Determine the (x, y) coordinate at the center of the cell enclosing the given text.  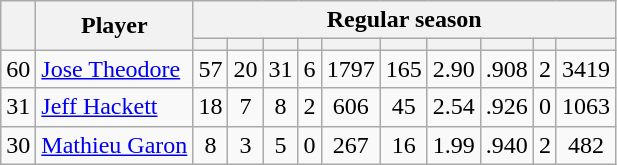
57 (210, 69)
5 (280, 145)
Jose Theodore (114, 69)
16 (404, 145)
30 (18, 145)
.908 (506, 69)
Regular season (404, 20)
Player (114, 26)
3 (246, 145)
606 (350, 107)
Mathieu Garon (114, 145)
6 (310, 69)
1797 (350, 69)
45 (404, 107)
482 (586, 145)
18 (210, 107)
2.90 (454, 69)
Jeff Hackett (114, 107)
3419 (586, 69)
267 (350, 145)
165 (404, 69)
60 (18, 69)
.926 (506, 107)
7 (246, 107)
.940 (506, 145)
1063 (586, 107)
20 (246, 69)
1.99 (454, 145)
2.54 (454, 107)
